Extract the [X, Y] coordinate from the center of the cell holding the provided text.  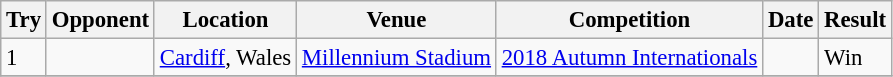
Win [856, 58]
Competition [629, 20]
Opponent [100, 20]
Result [856, 20]
Try [24, 20]
Location [225, 20]
Millennium Stadium [397, 58]
1 [24, 58]
2018 Autumn Internationals [629, 58]
Cardiff, Wales [225, 58]
Venue [397, 20]
Date [791, 20]
